Search for the cell housing the specified text and yield its [x, y] center coordinate. 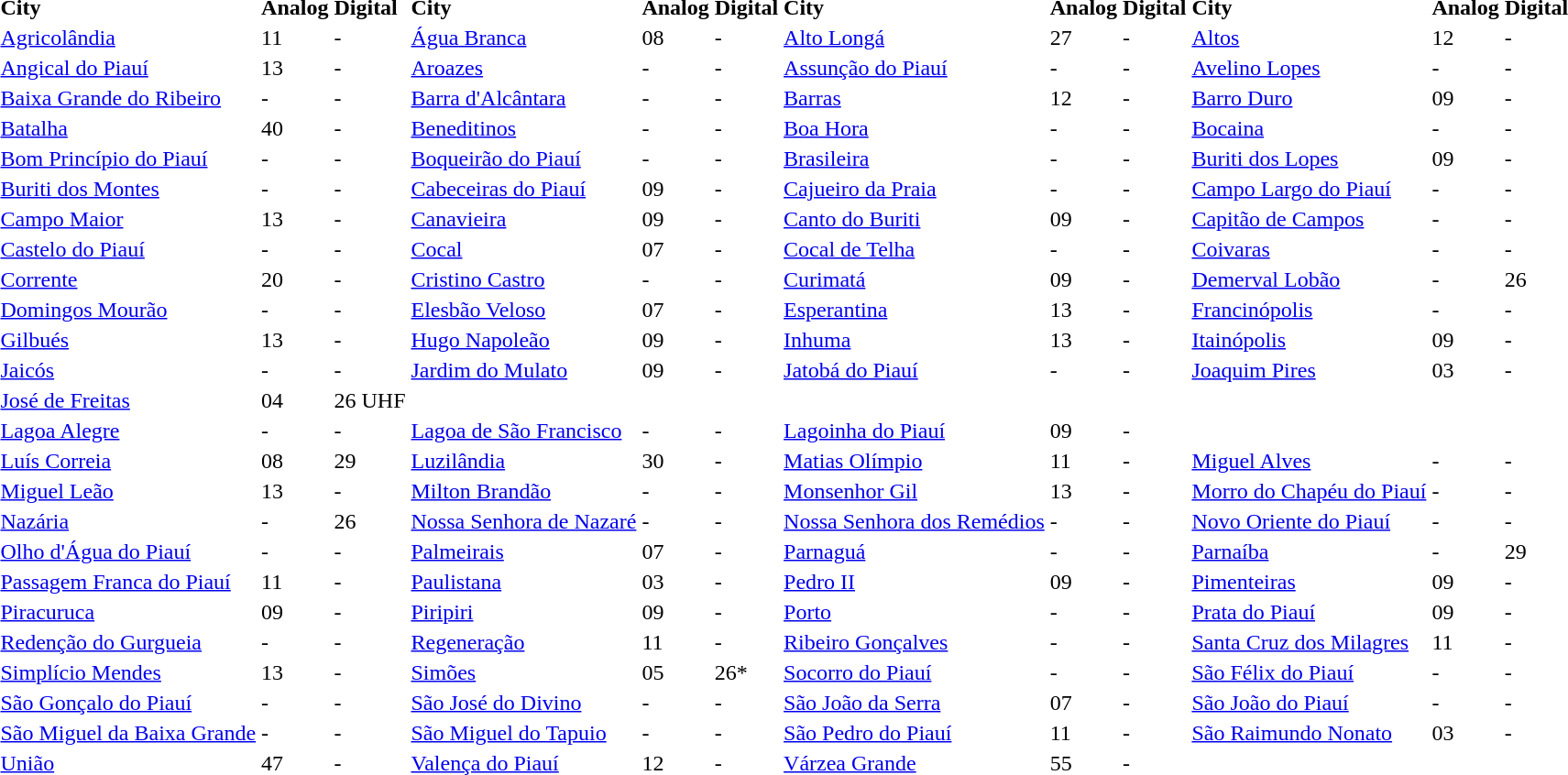
Cocal de Telha [915, 249]
Nossa Senhora dos Remédios [915, 521]
20 [295, 279]
Francinópolis [1309, 310]
São Félix do Piauí [1309, 672]
Piripiri [524, 612]
Curimatá [915, 279]
Beneditinos [524, 128]
Boa Hora [915, 128]
São Pedro do Piauí [915, 733]
Porto [915, 612]
Inhuma [915, 340]
Cabeceiras do Piauí [524, 189]
Capitão de Campos [1309, 219]
Lagoinha do Piauí [915, 431]
Luzilândia [524, 461]
Regeneração [524, 642]
40 [295, 128]
Palmeirais [524, 551]
Jatobá do Piauí [915, 370]
Prata do Piauí [1309, 612]
Barro Duro [1309, 98]
Santa Cruz dos Milagres [1309, 642]
Parnaíba [1309, 551]
Brasileira [915, 158]
Parnaguá [915, 551]
Demerval Lobão [1309, 279]
26 [370, 521]
Elesbão Veloso [524, 310]
Alto Longá [915, 38]
Milton Brandão [524, 491]
Pimenteiras [1309, 582]
Novo Oriente do Piauí [1309, 521]
Canavieira [524, 219]
Campo Largo do Piauí [1309, 189]
Cristino Castro [524, 279]
Paulistana [524, 582]
26* [746, 672]
Avelino Lopes [1309, 68]
Itainópolis [1309, 340]
Canto do Buriti [915, 219]
27 [1083, 38]
Água Branca [524, 38]
Ribeiro Gonçalves [915, 642]
05 [675, 672]
Buriti dos Lopes [1309, 158]
Socorro do Piauí [915, 672]
Barras [915, 98]
Cajueiro da Praia [915, 189]
Barra d'Alcântara [524, 98]
Boqueirão do Piauí [524, 158]
04 [295, 400]
Nossa Senhora de Nazaré [524, 521]
Cocal [524, 249]
Aroazes [524, 68]
Esperantina [915, 310]
Jardim do Mulato [524, 370]
26 UHF [370, 400]
Assunção do Piauí [915, 68]
São José do Divino [524, 703]
Miguel Alves [1309, 461]
Altos [1309, 38]
Lagoa de São Francisco [524, 431]
Bocaina [1309, 128]
29 [370, 461]
Hugo Napoleão [524, 340]
São Miguel do Tapuio [524, 733]
São João do Piauí [1309, 703]
Monsenhor Gil [915, 491]
Pedro II [915, 582]
Joaquim Pires [1309, 370]
30 [675, 461]
Simões [524, 672]
São João da Serra [915, 703]
Morro do Chapéu do Piauí [1309, 491]
São Raimundo Nonato [1309, 733]
Coivaras [1309, 249]
Matias Olímpio [915, 461]
